Pinpoint the cell where the given text exists, returning its [X, Y] midpoint coordinate. 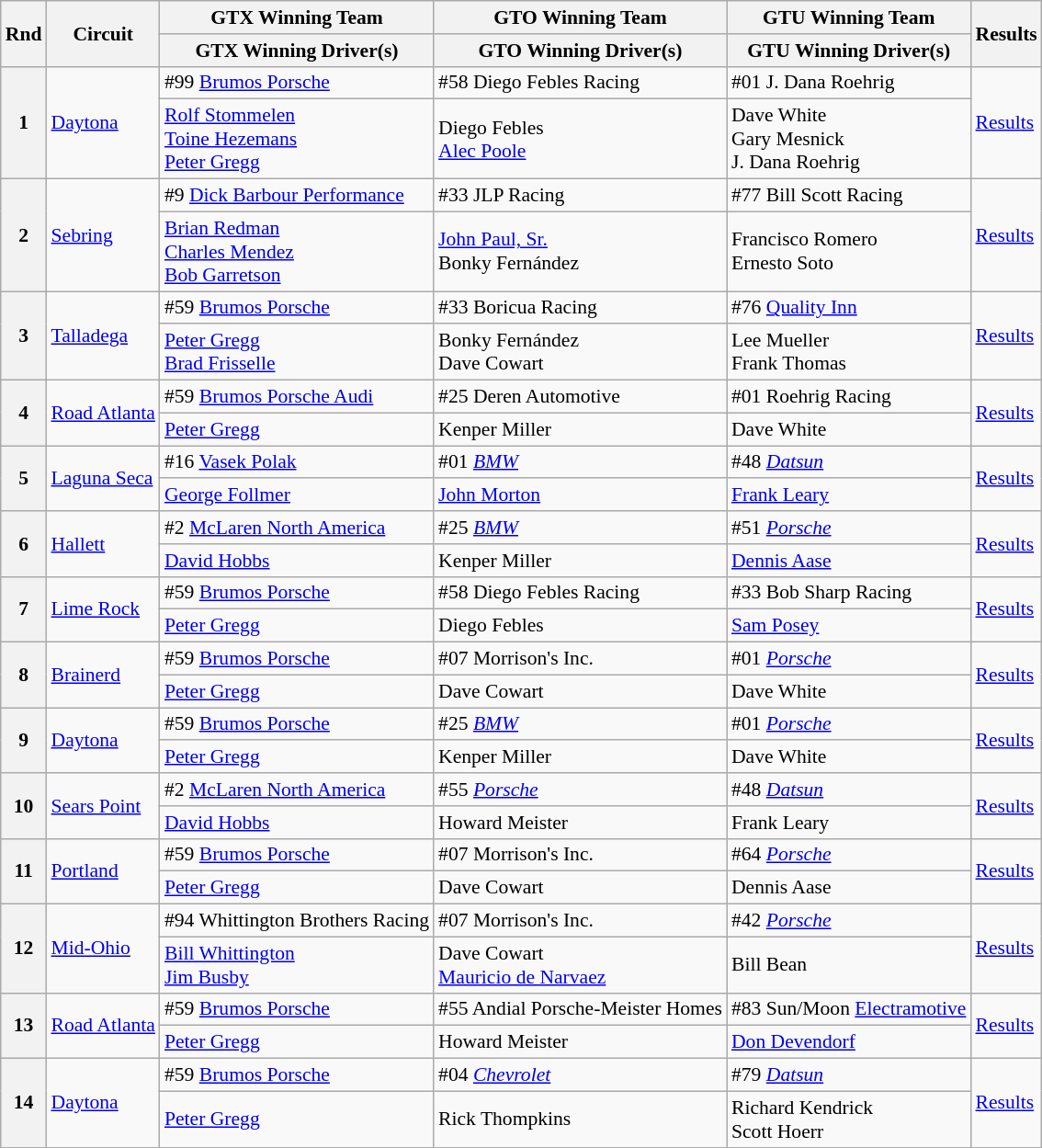
Mid-Ohio [103, 949]
GTX Winning Driver(s) [297, 51]
#94 Whittington Brothers Racing [297, 921]
#55 Andial Porsche-Meister Homes [581, 1009]
Brainerd [103, 675]
5 [24, 478]
Sebring [103, 235]
GTU Winning Driver(s) [849, 51]
#01 BMW [581, 462]
Sam Posey [849, 626]
#33 Boricua Racing [581, 308]
#51 Porsche [849, 528]
Rick Thompkins [581, 1120]
#25 Deren Automotive [581, 397]
Circuit [103, 33]
Peter Gregg Brad Frisselle [297, 353]
1 [24, 122]
#64 Porsche [849, 855]
3 [24, 336]
John Paul, Sr. Bonky Fernández [581, 252]
GTU Winning Team [849, 17]
#76 Quality Inn [849, 308]
Bonky Fernández Dave Cowart [581, 353]
8 [24, 675]
#79 Datsun [849, 1075]
Hallett [103, 544]
7 [24, 608]
Diego Febles [581, 626]
George Follmer [297, 495]
Richard Kendrick Scott Hoerr [849, 1120]
John Morton [581, 495]
#33 JLP Racing [581, 196]
#01 Roehrig Racing [849, 397]
2 [24, 235]
Diego Febles Alec Poole [581, 140]
Dave Cowart Mauricio de Narvaez [581, 965]
11 [24, 871]
Talladega [103, 336]
Bill Bean [849, 965]
10 [24, 805]
9 [24, 741]
GTX Winning Team [297, 17]
Lee Mueller Frank Thomas [849, 353]
#04 Chevrolet [581, 1075]
4 [24, 414]
#99 Brumos Porsche [297, 83]
#55 Porsche [581, 790]
13 [24, 1026]
#77 Bill Scott Racing [849, 196]
Lime Rock [103, 608]
Bill Whittington Jim Busby [297, 965]
#83 Sun/Moon Electramotive [849, 1009]
14 [24, 1103]
#33 Bob Sharp Racing [849, 593]
Rnd [24, 33]
Laguna Seca [103, 478]
#9 Dick Barbour Performance [297, 196]
Francisco Romero Ernesto Soto [849, 252]
Don Devendorf [849, 1042]
#01 J. Dana Roehrig [849, 83]
Rolf Stommelen Toine Hezemans Peter Gregg [297, 140]
Sears Point [103, 805]
GTO Winning Driver(s) [581, 51]
#16 Vasek Polak [297, 462]
12 [24, 949]
#59 Brumos Porsche Audi [297, 397]
GTO Winning Team [581, 17]
Portland [103, 871]
Brian Redman Charles Mendez Bob Garretson [297, 252]
6 [24, 544]
Dave White Gary Mesnick J. Dana Roehrig [849, 140]
#42 Porsche [849, 921]
